Determine the (x, y) coordinate at the center of the cell enclosing the given text.  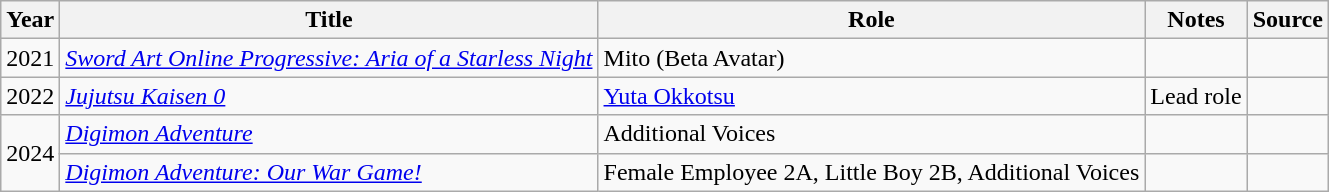
Role (872, 20)
Sword Art Online Progressive: Aria of a Starless Night (329, 58)
Jujutsu Kaisen 0 (329, 96)
Digimon Adventure: Our War Game! (329, 172)
Notes (1196, 20)
Additional Voices (872, 134)
Lead role (1196, 96)
Source (1288, 20)
Yuta Okkotsu (872, 96)
2021 (30, 58)
2022 (30, 96)
Year (30, 20)
Digimon Adventure (329, 134)
Title (329, 20)
2024 (30, 153)
Female Employee 2A, Little Boy 2B, Additional Voices (872, 172)
Mito (Beta Avatar) (872, 58)
